Identify which cell holds the provided text, then report its (X, Y) central coordinate. 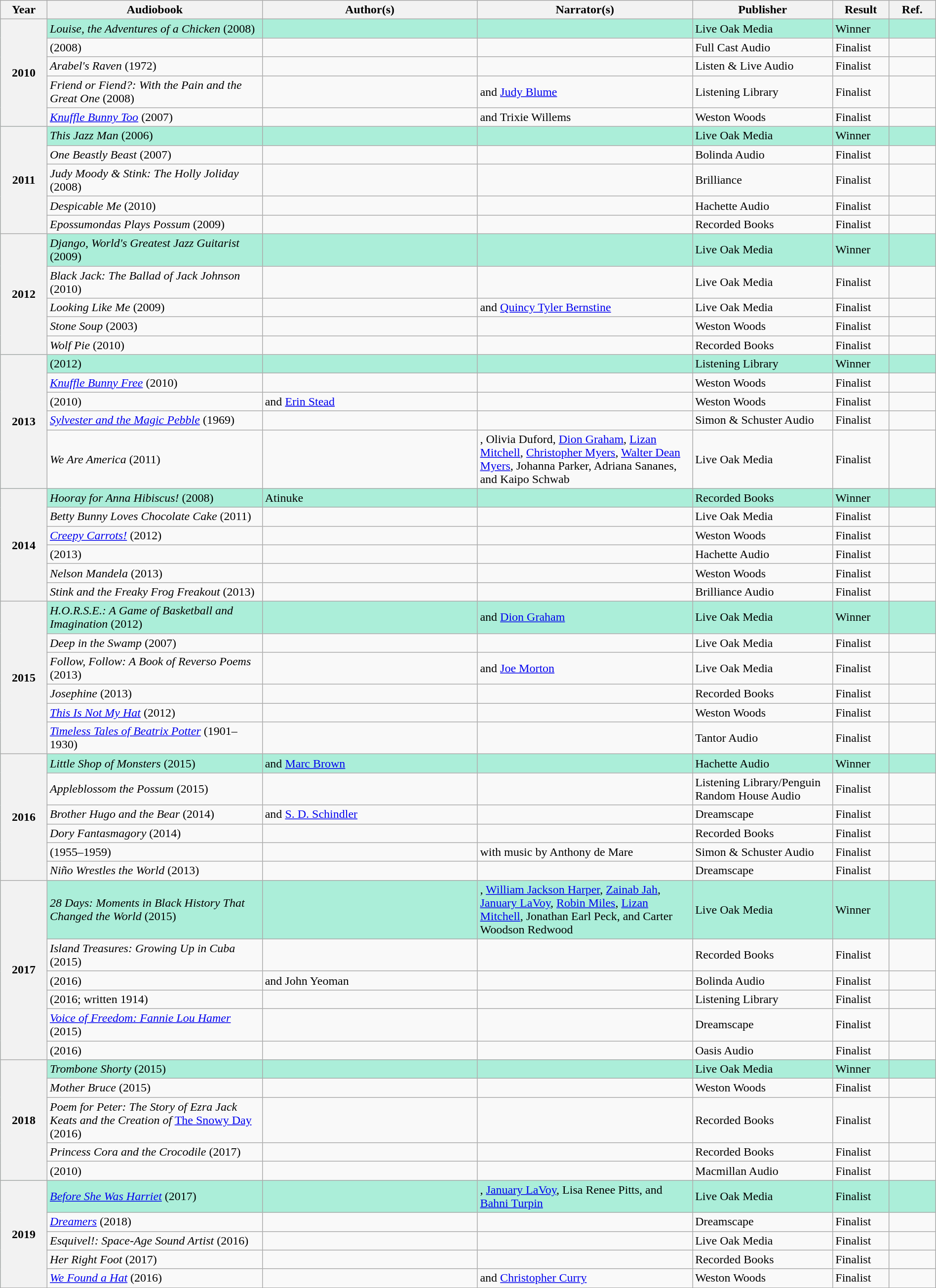
Full Cast Audio (763, 47)
This Jazz Man (2006) (155, 136)
One Beastly Beast (2007) (155, 155)
Poem for Peter: The Story of Ezra Jack Keats and the Creation of The Snowy Day (2016) (155, 1120)
and Christopher Curry (585, 1278)
This Is Not My Hat (2012) (155, 713)
and Trixie Willems (585, 117)
Voice of Freedom: Fannie Lou Hamer (2015) (155, 1024)
Despicable Me (2010) (155, 205)
Niño Wrestles the World (2013) (155, 871)
2016 (24, 817)
Hooray for Anna Hibiscus! (2008) (155, 498)
H.O.R.S.E.: A Game of Basketball and Imagination (2012) (155, 617)
and Quincy Tyler Bernstine (585, 308)
Knuffle Bunny Free (2010) (155, 383)
2011 (24, 180)
2012 (24, 294)
We Are America (2011) (155, 459)
Author(s) (370, 10)
Mother Bruce (2015) (155, 1088)
Stone Soup (2003) (155, 326)
Princess Cora and the Crocodile (2017) (155, 1152)
Black Jack: The Ballad of Jack Johnson (2010) (155, 282)
Her Right Foot (2017) (155, 1259)
and Joe Morton (585, 669)
Island Treasures: Growing Up in Cuba (2015) (155, 955)
2015 (24, 678)
Brilliance (763, 180)
Friend or Fiend?: With the Pain and the Great One (2008) (155, 92)
Looking Like Me (2009) (155, 308)
Trombone Shorty (2015) (155, 1069)
Creepy Carrots! (2012) (155, 535)
, Olivia Duford, Dion Graham, Lizan Mitchell, Christopher Myers, Walter Dean Myers, Johanna Parker, Adriana Sananes, and Kaipo Schwab (585, 459)
Nelson Mandela (2013) (155, 573)
Django, World's Greatest Jazz Guitarist (2009) (155, 250)
2019 (24, 1234)
Louise, the Adventures of a Chicken (2008) (155, 29)
Little Shop of Monsters (2015) (155, 764)
Betty Bunny Loves Chocolate Cake (2011) (155, 517)
Macmillan Audio (763, 1171)
and John Yeoman (370, 980)
Wolf Pie (2010) (155, 345)
Brother Hugo and the Bear (2014) (155, 814)
Follow, Follow: A Book of Reverso Poems (2013) (155, 669)
Narrator(s) (585, 10)
, William Jackson Harper, Zainab Jah, January LaVoy, Robin Miles, Lizan Mitchell, Jonathan Earl Peck, and Carter Woodson Redwood (585, 910)
Epossumondas Plays Possum (2009) (155, 224)
Appleblossom the Possum (2015) (155, 789)
(2008) (155, 47)
Dreamers (2018) (155, 1222)
2014 (24, 545)
Ref. (912, 10)
with music by Anthony de Mare (585, 852)
, January LaVoy, Lisa Renee Pitts, and Bahni Turpin (585, 1196)
Year (24, 10)
2013 (24, 422)
(2013) (155, 554)
(2016; written 1914) (155, 999)
2017 (24, 970)
Stink and the Freaky Frog Freakout (2013) (155, 592)
Before She Was Harriet (2017) (155, 1196)
Brilliance Audio (763, 592)
Audiobook (155, 10)
Tantor Audio (763, 738)
Josephine (2013) (155, 694)
Judy Moody & Stink: The Holly Joliday (2008) (155, 180)
Dory Fantasmagory (2014) (155, 833)
and Dion Graham (585, 617)
Atinuke (370, 498)
Timeless Tales of Beatrix Potter (1901–1930) (155, 738)
2010 (24, 73)
(1955–1959) (155, 852)
2018 (24, 1120)
Listen & Live Audio (763, 66)
Listening Library/Penguin Random House Audio (763, 789)
and S. D. Schindler (370, 814)
Sylvester and the Magic Pebble (1969) (155, 420)
Publisher (763, 10)
Knuffle Bunny Too (2007) (155, 117)
28 Days: Moments in Black History That Changed the World (2015) (155, 910)
(2012) (155, 364)
Oasis Audio (763, 1050)
Esquivel!: Space-Age Sound Artist (2016) (155, 1241)
Deep in the Swamp (2007) (155, 643)
and Judy Blume (585, 92)
Arabel's Raven (1972) (155, 66)
and Erin Stead (370, 402)
We Found a Hat (2016) (155, 1278)
and Marc Brown (370, 764)
Result (861, 10)
